From the cell containing the given text, extract its center point as (x, y) coordinate. 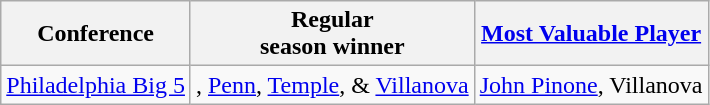
Conference (96, 34)
, Penn, Temple, & Villanova (332, 85)
Most Valuable Player (591, 34)
Philadelphia Big 5 (96, 85)
Regular season winner (332, 34)
John Pinone, Villanova (591, 85)
